Locate the cell with the specified text and output its [X, Y] center coordinate. 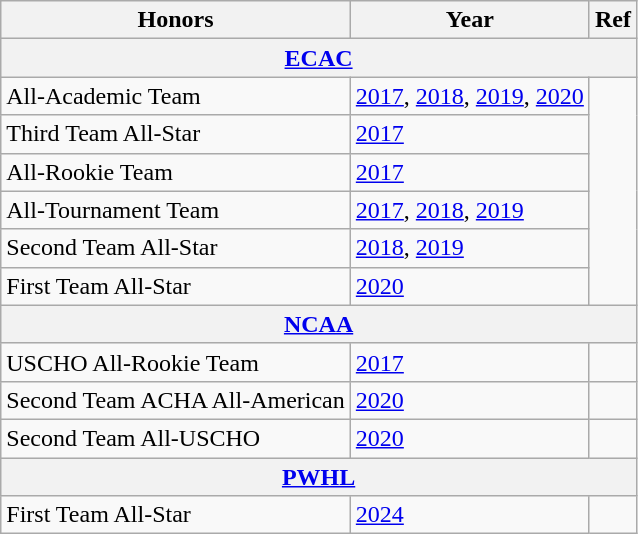
Honors [176, 20]
Ref [612, 20]
2024 [470, 515]
USCHO All-Rookie Team [176, 362]
2018, 2019 [470, 248]
PWHL [319, 477]
2017, 2018, 2019 [470, 210]
Second Team All-USCHO [176, 438]
2017, 2018, 2019, 2020 [470, 96]
ECAC [319, 58]
All-Rookie Team [176, 172]
All-Tournament Team [176, 210]
NCAA [319, 324]
Second Team ACHA All-American [176, 400]
Third Team All-Star [176, 134]
Year [470, 20]
Second Team All-Star [176, 248]
All-Academic Team [176, 96]
